Find where the given text appears and provide that cell's center as [X, Y] coordinate. 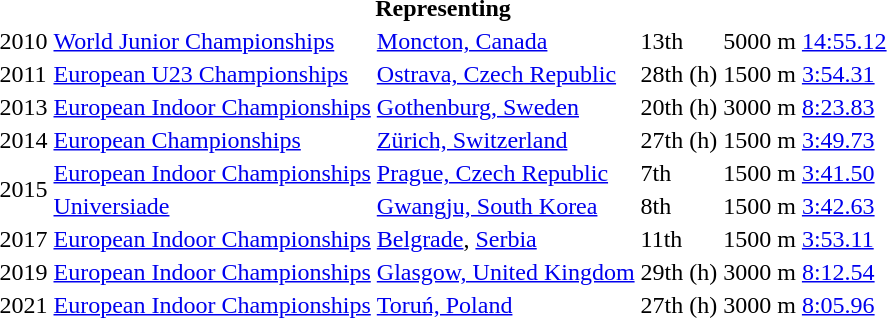
Moncton, Canada [506, 41]
8th [679, 206]
European Championships [212, 140]
13th [679, 41]
Prague, Czech Republic [506, 173]
11th [679, 239]
28th (h) [679, 74]
Universiade [212, 206]
20th (h) [679, 107]
Glasgow, United Kingdom [506, 272]
World Junior Championships [212, 41]
27th (h) [679, 140]
5000 m [760, 41]
Gothenburg, Sweden [506, 107]
Gwangju, South Korea [506, 206]
7th [679, 173]
29th (h) [679, 272]
European U23 Championships [212, 74]
Belgrade, Serbia [506, 239]
Zürich, Switzerland [506, 140]
Ostrava, Czech Republic [506, 74]
